Locate the cell with the specified text and output its [x, y] center coordinate. 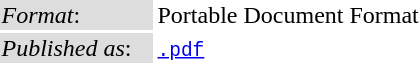
Format: [76, 15]
Published as: [76, 48]
